Extract the [X, Y] coordinate from the center of the cell holding the provided text.  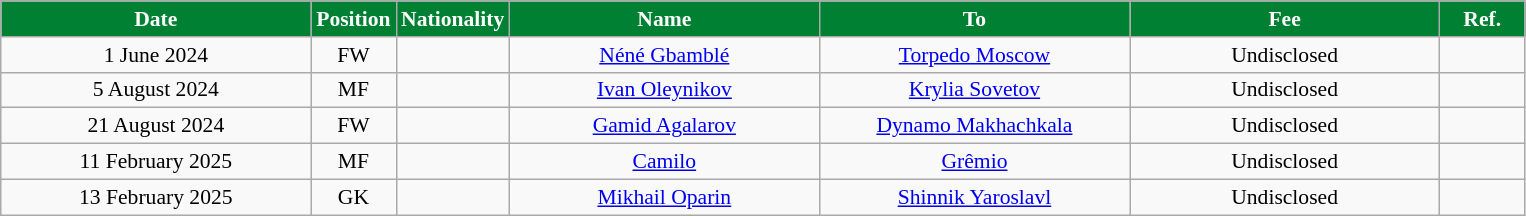
Krylia Sovetov [974, 90]
Position [354, 19]
1 June 2024 [156, 55]
Ref. [1482, 19]
13 February 2025 [156, 197]
Date [156, 19]
Shinnik Yaroslavl [974, 197]
Dynamo Makhachkala [974, 126]
Nationality [452, 19]
Camilo [664, 162]
21 August 2024 [156, 126]
Fee [1285, 19]
Mikhail Oparin [664, 197]
Néné Gbamblé [664, 55]
11 February 2025 [156, 162]
Torpedo Moscow [974, 55]
Grêmio [974, 162]
Ivan Oleynikov [664, 90]
5 August 2024 [156, 90]
GK [354, 197]
Gamid Agalarov [664, 126]
To [974, 19]
Name [664, 19]
